From the cell containing the given text, extract its center point as [X, Y] coordinate. 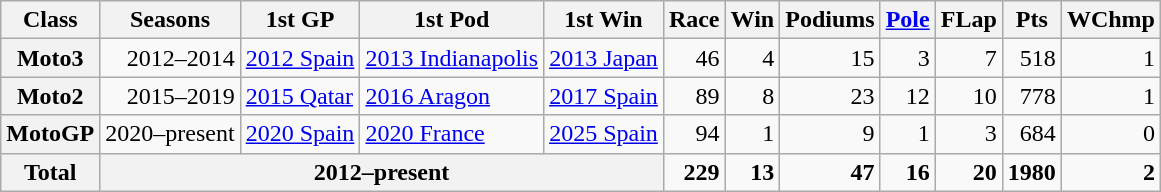
2020–present [170, 134]
229 [694, 172]
2016 Aragon [452, 96]
13 [752, 172]
Pole [908, 20]
MotoGP [50, 134]
9 [830, 134]
2 [1110, 172]
94 [694, 134]
7 [968, 58]
47 [830, 172]
2020 Spain [300, 134]
Moto3 [50, 58]
89 [694, 96]
2020 France [452, 134]
1st Pod [452, 20]
10 [968, 96]
4 [752, 58]
2012 Spain [300, 58]
2015–2019 [170, 96]
2013 Japan [604, 58]
2017 Spain [604, 96]
778 [1032, 96]
FLap [968, 20]
20 [968, 172]
16 [908, 172]
2025 Spain [604, 134]
Seasons [170, 20]
2012–present [382, 172]
1st Win [604, 20]
8 [752, 96]
23 [830, 96]
Class [50, 20]
1st GP [300, 20]
WChmp [1110, 20]
Win [752, 20]
Pts [1032, 20]
Moto2 [50, 96]
2013 Indianapolis [452, 58]
15 [830, 58]
2012–2014 [170, 58]
1980 [1032, 172]
12 [908, 96]
518 [1032, 58]
2015 Qatar [300, 96]
Total [50, 172]
684 [1032, 134]
46 [694, 58]
Podiums [830, 20]
Race [694, 20]
0 [1110, 134]
